Search for the cell housing the specified text and yield its [x, y] center coordinate. 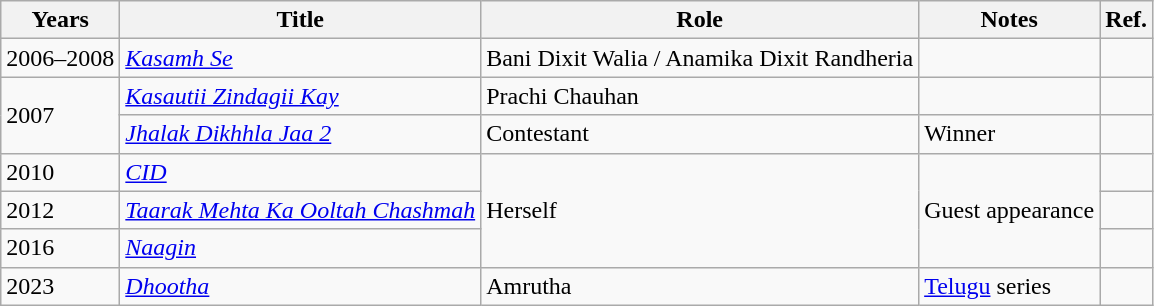
Naagin [300, 248]
Bani Dixit Walia / Anamika Dixit Randheria [700, 58]
2007 [60, 115]
Winner [1010, 134]
Amrutha [700, 286]
Telugu series [1010, 286]
CID [300, 172]
Jhalak Dikhhla Jaa 2 [300, 134]
Kasamh Se [300, 58]
2012 [60, 210]
Ref. [1126, 20]
Dhootha [300, 286]
Role [700, 20]
Notes [1010, 20]
Contestant [700, 134]
Title [300, 20]
Guest appearance [1010, 210]
Years [60, 20]
Prachi Chauhan [700, 96]
Kasautii Zindagii Kay [300, 96]
2023 [60, 286]
Taarak Mehta Ka Ooltah Chashmah [300, 210]
2010 [60, 172]
Herself [700, 210]
2016 [60, 248]
2006–2008 [60, 58]
